Scan for the cell matching the given text and deliver its [x, y] coordinate at center. 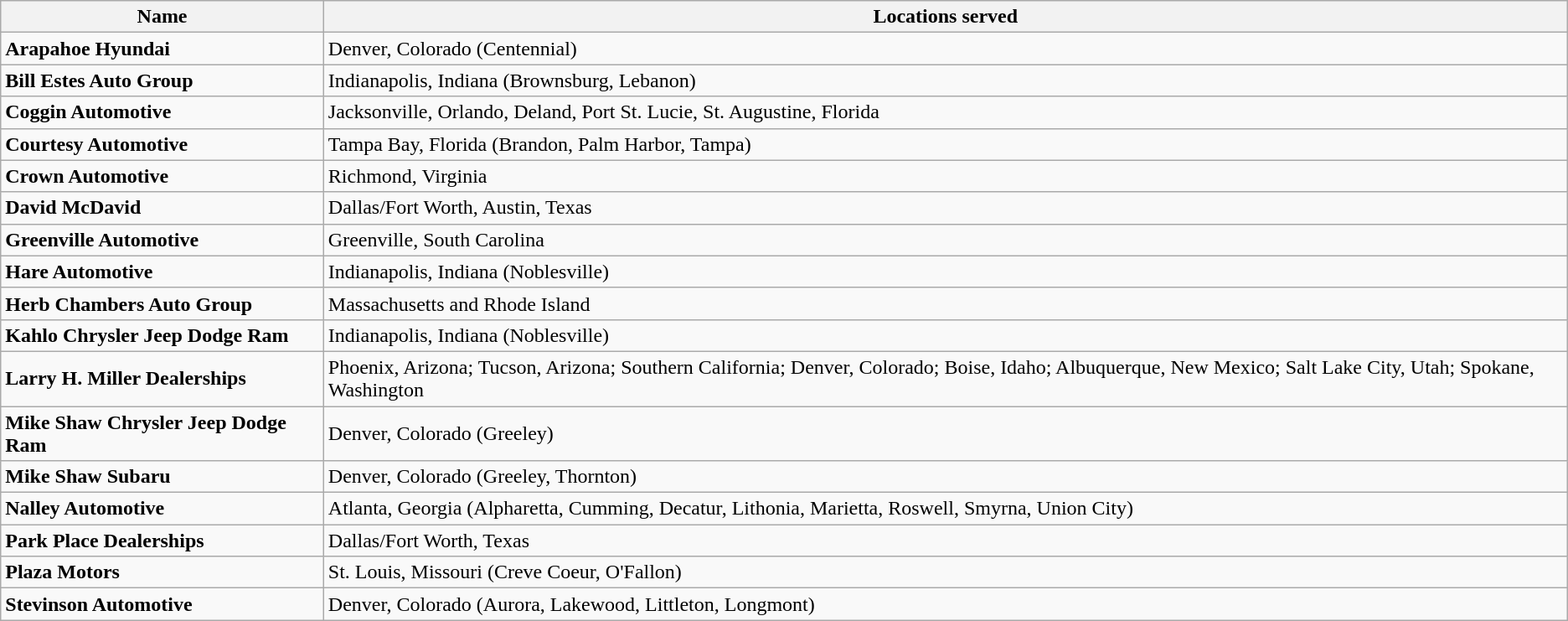
Massachusetts and Rhode Island [945, 303]
Crown Automotive [162, 176]
Dallas/Fort Worth, Texas [945, 541]
Locations served [945, 17]
Jacksonville, Orlando, Deland, Port St. Lucie, St. Augustine, Florida [945, 112]
Arapahoe Hyundai [162, 49]
Stevinson Automotive [162, 604]
David McDavid [162, 208]
Name [162, 17]
Coggin Automotive [162, 112]
Dallas/Fort Worth, Austin, Texas [945, 208]
Kahlo Chrysler Jeep Dodge Ram [162, 335]
Mike Shaw Chrysler Jeep Dodge Ram [162, 432]
Park Place Dealerships [162, 541]
Denver, Colorado (Aurora, Lakewood, Littleton, Longmont) [945, 604]
Nalley Automotive [162, 509]
Tampa Bay, Florida (Brandon, Palm Harbor, Tampa) [945, 144]
Denver, Colorado (Greeley) [945, 432]
Courtesy Automotive [162, 144]
Denver, Colorado (Greeley, Thornton) [945, 477]
Indianapolis, Indiana (Brownsburg, Lebanon) [945, 80]
Plaza Motors [162, 572]
Greenville, South Carolina [945, 240]
Richmond, Virginia [945, 176]
Larry H. Miller Dealerships [162, 379]
St. Louis, Missouri (Creve Coeur, O'Fallon) [945, 572]
Hare Automotive [162, 272]
Denver, Colorado (Centennial) [945, 49]
Greenville Automotive [162, 240]
Bill Estes Auto Group [162, 80]
Atlanta, Georgia (Alpharetta, Cumming, Decatur, Lithonia, Marietta, Roswell, Smyrna, Union City) [945, 509]
Mike Shaw Subaru [162, 477]
Herb Chambers Auto Group [162, 303]
